From the cell containing the given text, extract its center point as (X, Y) coordinate. 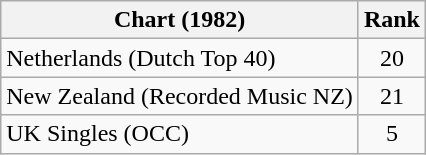
Rank (392, 20)
Chart (1982) (180, 20)
New Zealand (Recorded Music NZ) (180, 96)
UK Singles (OCC) (180, 134)
Netherlands (Dutch Top 40) (180, 58)
20 (392, 58)
21 (392, 96)
5 (392, 134)
